For the text-containing cell, return its midpoint in [x, y] coordinate format. 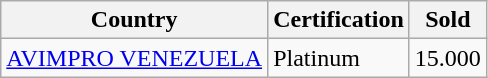
AVIMPRO VENEZUELA [134, 58]
Sold [448, 20]
Country [134, 20]
Certification [339, 20]
Platinum [339, 58]
15.000 [448, 58]
